Capture the cell that displays the provided text and extract its [X, Y] central coordinate. 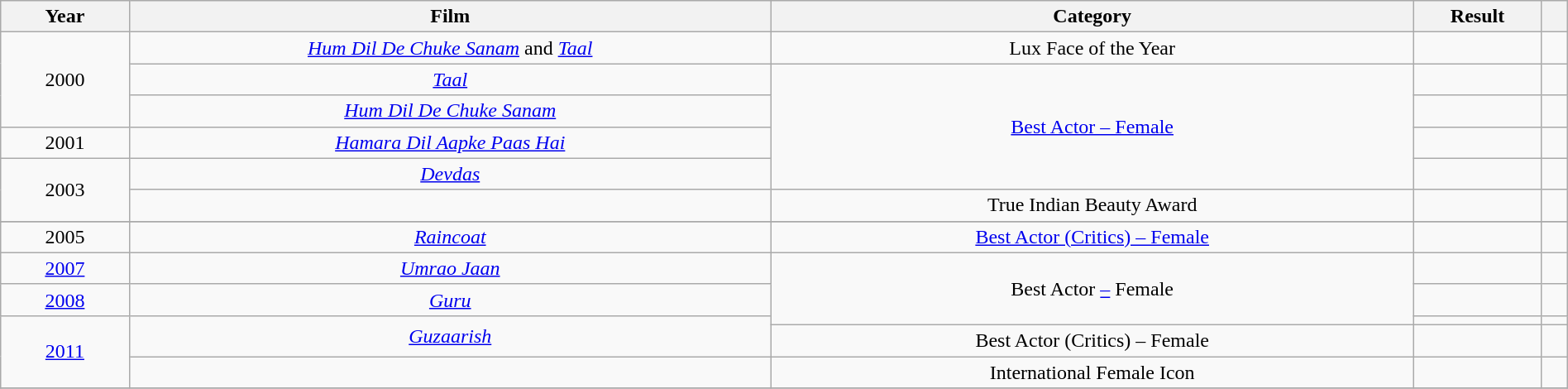
Lux Face of the Year [1092, 48]
Hamara Dil Aapke Paas Hai [450, 142]
Result [1477, 17]
Film [450, 17]
Umrao Jaan [450, 268]
2007 [65, 268]
Taal [450, 79]
2003 [65, 190]
Category [1092, 17]
Year [65, 17]
2008 [65, 300]
2011 [65, 351]
Guru [450, 300]
Hum Dil De Chuke Sanam and Taal [450, 48]
2005 [65, 237]
2001 [65, 142]
2000 [65, 79]
Devdas [450, 174]
Guzaarish [450, 336]
International Female Icon [1092, 372]
True Indian Beauty Award [1092, 205]
Hum Dil De Chuke Sanam [450, 111]
Raincoat [450, 237]
